Find where the given text appears and provide that cell's center as (x, y) coordinate. 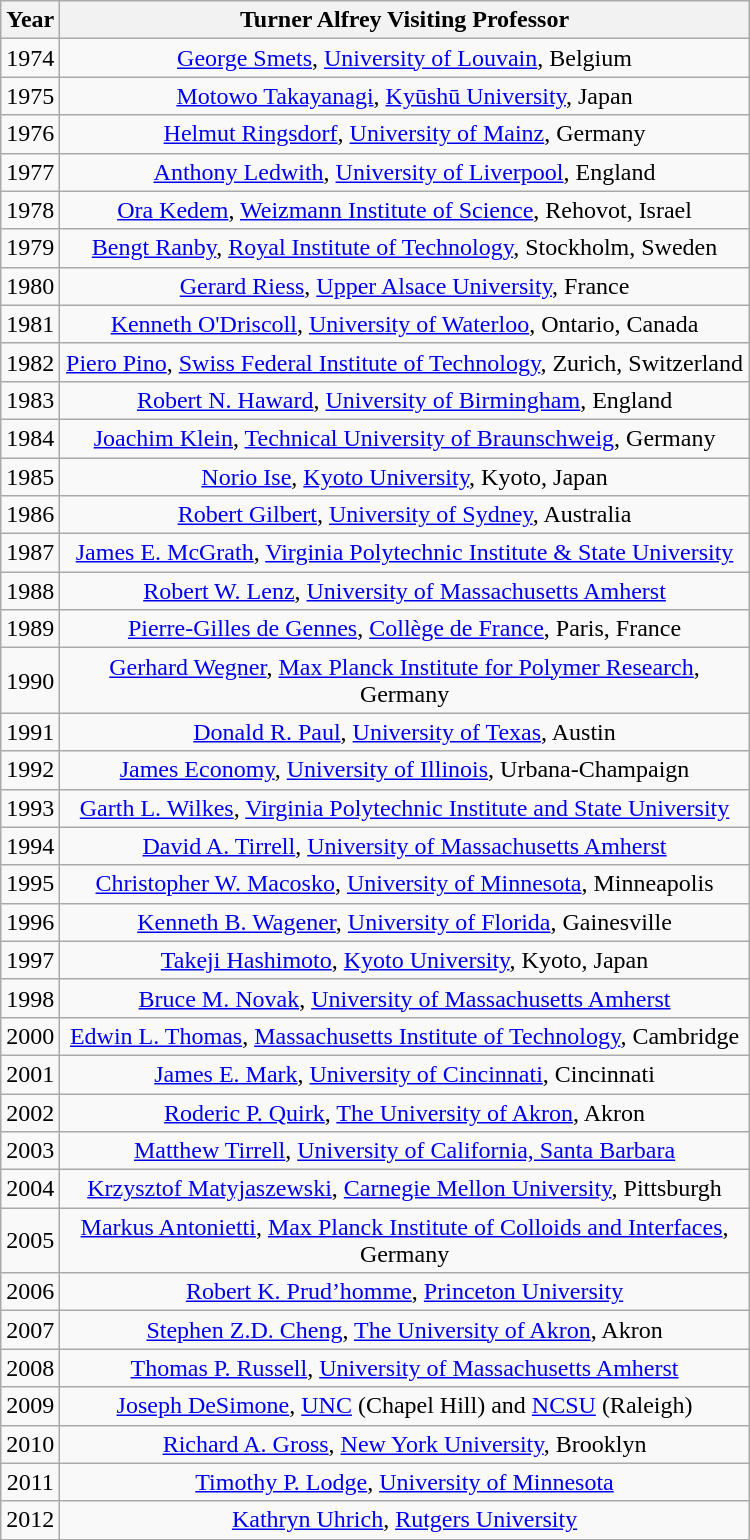
Gerhard Wegner, Max Planck Institute for Polymer Research, Germany (404, 680)
Timothy P. Lodge, University of Minnesota (404, 1482)
2007 (30, 1330)
Markus Antonietti, Max Planck Institute of Colloids and Interfaces, Germany (404, 1240)
Garth L. Wilkes, Virginia Polytechnic Institute and State University (404, 808)
1986 (30, 515)
2004 (30, 1189)
Robert K. Prud’homme, Princeton University (404, 1292)
1988 (30, 591)
Stephen Z.D. Cheng, The University of Akron, Akron (404, 1330)
2008 (30, 1368)
1984 (30, 438)
2011 (30, 1482)
Robert N. Haward, University of Birmingham, England (404, 400)
1977 (30, 172)
Edwin L. Thomas, Massachusetts Institute of Technology, Cambridge (404, 1036)
Kenneth B. Wagener, University of Florida, Gainesville (404, 922)
1985 (30, 477)
Christopher W. Macosko, University of Minnesota, Minneapolis (404, 884)
1998 (30, 998)
Takeji Hashimoto, Kyoto University, Kyoto, Japan (404, 960)
James Economy, University of Illinois, Urbana-Champaign (404, 770)
2009 (30, 1406)
Anthony Ledwith, University of Liverpool, England (404, 172)
1991 (30, 732)
1987 (30, 553)
1990 (30, 680)
Gerard Riess, Upper Alsace University, France (404, 286)
Matthew Tirrell, University of California, Santa Barbara (404, 1151)
Robert W. Lenz, University of Massachusetts Amherst (404, 591)
Ora Kedem, Weizmann Institute of Science, Rehovot, Israel (404, 210)
Roderic P. Quirk, The University of Akron, Akron (404, 1113)
1974 (30, 58)
1989 (30, 629)
James E. Mark, University of Cincinnati, Cincinnati (404, 1074)
Kathryn Uhrich, Rutgers University (404, 1520)
James E. McGrath, Virginia Polytechnic Institute & State University (404, 553)
1979 (30, 248)
Motowo Takayanagi, Kyūshū University, Japan (404, 96)
1976 (30, 134)
2006 (30, 1292)
George Smets, University of Louvain, Belgium (404, 58)
2001 (30, 1074)
1978 (30, 210)
Piero Pino, Swiss Federal Institute of Technology, Zurich, Switzerland (404, 362)
1982 (30, 362)
1983 (30, 400)
Turner Alfrey Visiting Professor (404, 20)
1981 (30, 324)
2012 (30, 1520)
Richard A. Gross, New York University, Brooklyn (404, 1444)
1997 (30, 960)
2005 (30, 1240)
1975 (30, 96)
1993 (30, 808)
Year (30, 20)
1994 (30, 846)
Pierre-Gilles de Gennes, Collège de France, Paris, France (404, 629)
Helmut Ringsdorf, University of Mainz, Germany (404, 134)
David A. Tirrell, University of Massachusetts Amherst (404, 846)
Krzysztof Matyjaszewski, Carnegie Mellon University, Pittsburgh (404, 1189)
Joachim Klein, Technical University of Braunschweig, Germany (404, 438)
2010 (30, 1444)
1996 (30, 922)
Thomas P. Russell, University of Massachusetts Amherst (404, 1368)
Joseph DeSimone, UNC (Chapel Hill) and NCSU (Raleigh) (404, 1406)
Bruce M. Novak, University of Massachusetts Amherst (404, 998)
Kenneth O'Driscoll, University of Waterloo, Ontario, Canada (404, 324)
Bengt Ranby, Royal Institute of Technology, Stockholm, Sweden (404, 248)
Robert Gilbert, University of Sydney, Australia (404, 515)
2000 (30, 1036)
Norio Ise, Kyoto University, Kyoto, Japan (404, 477)
1980 (30, 286)
1995 (30, 884)
2002 (30, 1113)
1992 (30, 770)
2003 (30, 1151)
Donald R. Paul, University of Texas, Austin (404, 732)
